Return (x, y) of the center of cell containing provided text 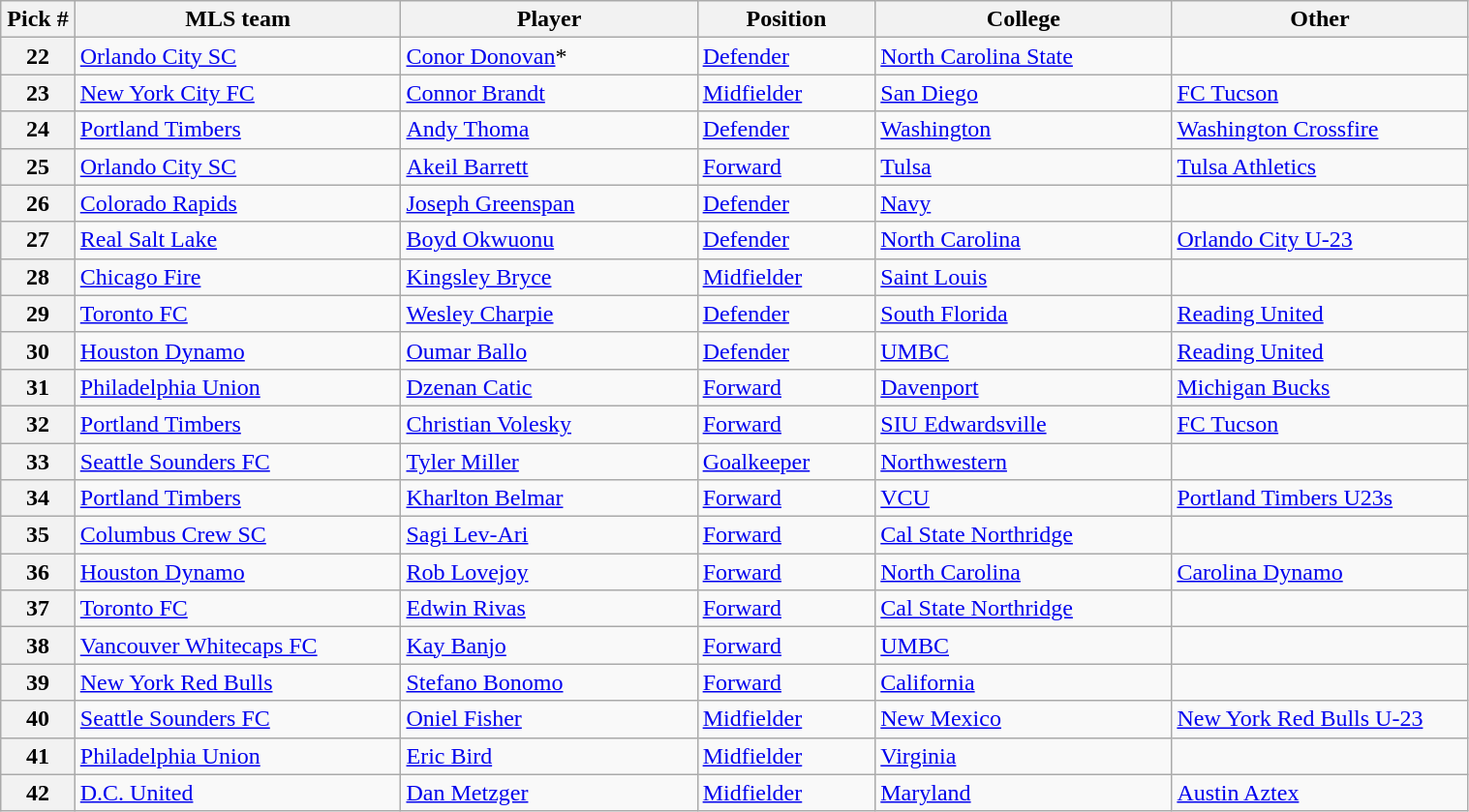
Other (1320, 19)
New York Red Bulls (238, 682)
Dan Metzger (549, 793)
Oniel Fisher (549, 719)
41 (38, 756)
Joseph Greenspan (549, 203)
Real Salt Lake (238, 240)
Tyler Miller (549, 462)
Chicago Fire (238, 277)
New York City FC (238, 93)
Michigan Bucks (1320, 387)
26 (38, 203)
Navy (1024, 203)
Goalkeeper (786, 462)
Boyd Okwuonu (549, 240)
29 (38, 314)
Wesley Charpie (549, 314)
35 (38, 535)
Columbus Crew SC (238, 535)
San Diego (1024, 93)
South Florida (1024, 314)
42 (38, 793)
34 (38, 498)
Washington (1024, 130)
Colorado Rapids (238, 203)
Portland Timbers U23s (1320, 498)
25 (38, 166)
Kay Banjo (549, 646)
SIU Edwardsville (1024, 424)
Tulsa (1024, 166)
Christian Volesky (549, 424)
California (1024, 682)
D.C. United (238, 793)
Northwestern (1024, 462)
30 (38, 350)
Davenport (1024, 387)
36 (38, 572)
New York Red Bulls U-23 (1320, 719)
Rob Lovejoy (549, 572)
College (1024, 19)
Connor Brandt (549, 93)
Saint Louis (1024, 277)
Kharlton Belmar (549, 498)
38 (38, 646)
39 (38, 682)
40 (38, 719)
Akeil Barrett (549, 166)
New Mexico (1024, 719)
Eric Bird (549, 756)
27 (38, 240)
Virginia (1024, 756)
22 (38, 56)
Oumar Ballo (549, 350)
31 (38, 387)
Orlando City U-23 (1320, 240)
Vancouver Whitecaps FC (238, 646)
28 (38, 277)
Conor Donovan* (549, 56)
Andy Thoma (549, 130)
Tulsa Athletics (1320, 166)
Pick # (38, 19)
Austin Aztex (1320, 793)
VCU (1024, 498)
37 (38, 609)
33 (38, 462)
Position (786, 19)
Dzenan Catic (549, 387)
Kingsley Bryce (549, 277)
32 (38, 424)
23 (38, 93)
Maryland (1024, 793)
MLS team (238, 19)
Carolina Dynamo (1320, 572)
North Carolina State (1024, 56)
Stefano Bonomo (549, 682)
Sagi Lev-Ari (549, 535)
Edwin Rivas (549, 609)
24 (38, 130)
Washington Crossfire (1320, 130)
Player (549, 19)
